Locate the cell with the specified text and output its (X, Y) center coordinate. 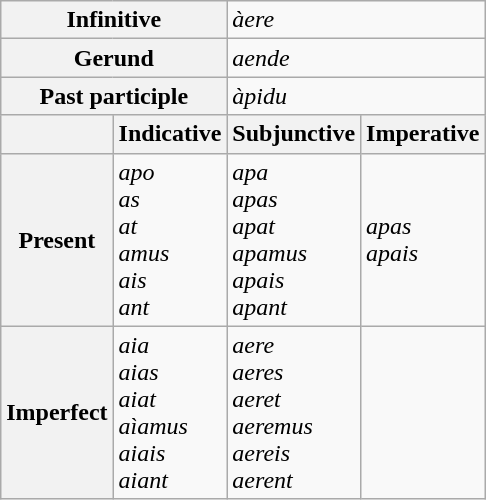
aereaeresaeretaeremusaereisaerent (294, 412)
àpidu (356, 96)
Past participle (114, 96)
apoasatamusaisant (170, 240)
Imperative (423, 134)
àere (356, 20)
aende (356, 58)
Infinitive (114, 20)
Imperfect (57, 412)
aiaaiasaiataìamusaiaisaiant (170, 412)
apaapasapatapamusapaisapant (294, 240)
Indicative (170, 134)
Present (57, 240)
apasapais (423, 240)
Gerund (114, 58)
Subjunctive (294, 134)
